Extract the (X, Y) coordinate from the center of the cell holding the provided text.  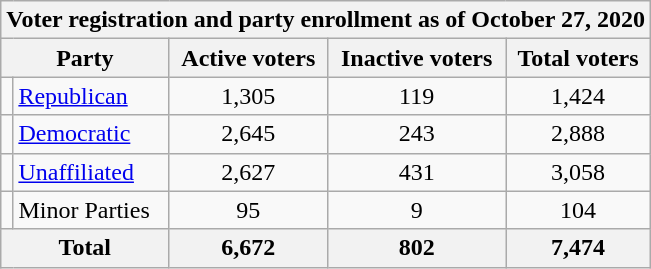
95 (248, 210)
Unaffiliated (91, 172)
802 (417, 248)
2,627 (248, 172)
Democratic (91, 134)
9 (417, 210)
Inactive voters (417, 58)
6,672 (248, 248)
431 (417, 172)
Party (85, 58)
Total voters (578, 58)
2,888 (578, 134)
2,645 (248, 134)
104 (578, 210)
Minor Parties (91, 210)
Active voters (248, 58)
243 (417, 134)
Republican (91, 96)
7,474 (578, 248)
1,305 (248, 96)
Voter registration and party enrollment as of October 27, 2020 (326, 20)
1,424 (578, 96)
119 (417, 96)
Total (85, 248)
3,058 (578, 172)
